Return (x, y) of the center of cell containing provided text 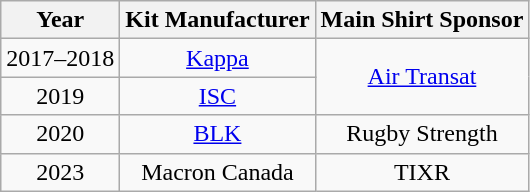
TIXR (422, 172)
2023 (60, 172)
Macron Canada (218, 172)
2017–2018 (60, 58)
Main Shirt Sponsor (422, 20)
Air Transat (422, 77)
Year (60, 20)
2019 (60, 96)
Kit Manufacturer (218, 20)
2020 (60, 134)
Rugby Strength (422, 134)
Kappa (218, 58)
BLK (218, 134)
ISC (218, 96)
